For the text-containing cell, return its midpoint in [X, Y] coordinate format. 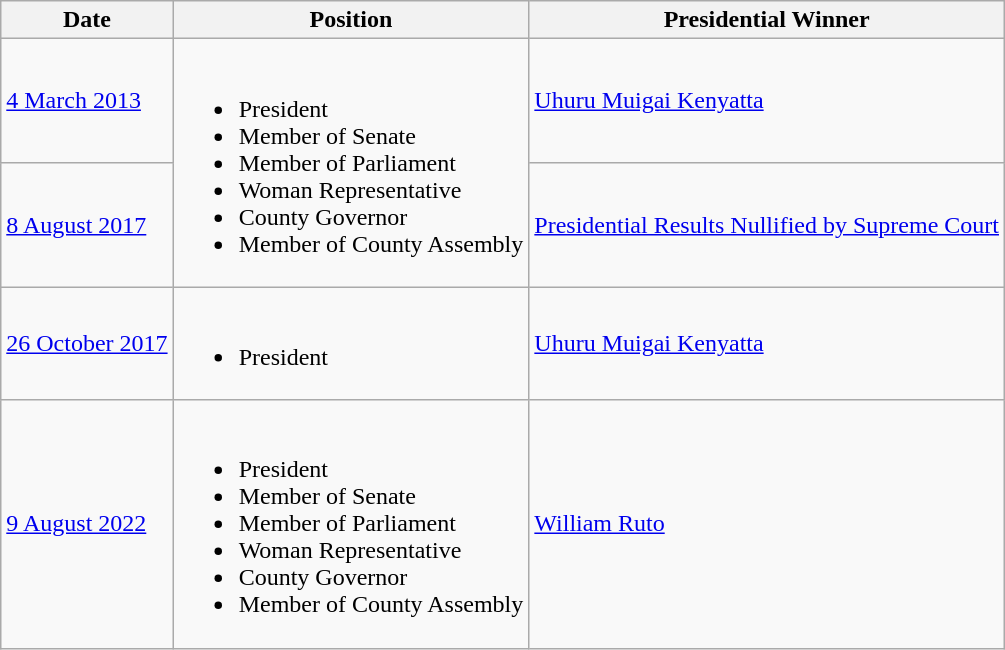
8 August 2017 [87, 225]
9 August 2022 [87, 524]
Position [351, 20]
Presidential Results Nullified by Supreme Court [767, 225]
William Ruto [767, 524]
Presidential Winner [767, 20]
26 October 2017 [87, 344]
4 March 2013 [87, 101]
President [351, 344]
Date [87, 20]
